Determine the [x, y] coordinate at the center of the cell enclosing the given text.  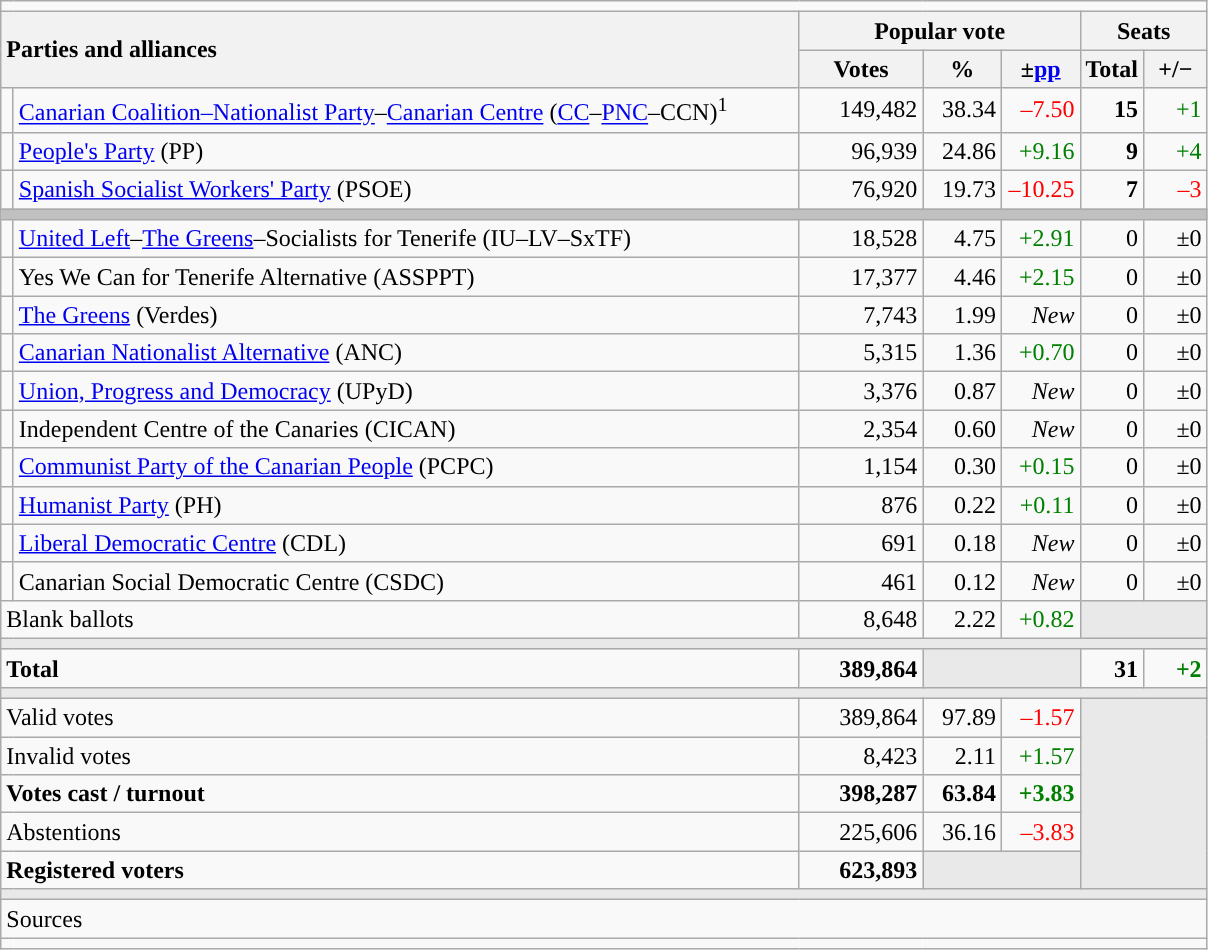
Abstentions [400, 832]
The Greens (Verdes) [406, 315]
63.84 [962, 794]
Seats [1144, 31]
–1.57 [1040, 718]
149,482 [861, 110]
15 [1112, 110]
+9.16 [1040, 151]
17,377 [861, 277]
9 [1112, 151]
8,423 [861, 756]
+4 [1176, 151]
0.18 [962, 543]
+2.15 [1040, 277]
–7.50 [1040, 110]
Humanist Party (PH) [406, 505]
2.11 [962, 756]
Independent Centre of the Canaries (CICAN) [406, 429]
97.89 [962, 718]
+2 [1176, 668]
19.73 [962, 190]
7 [1112, 190]
+3.83 [1040, 794]
461 [861, 581]
Sources [604, 919]
Registered voters [400, 870]
+1.57 [1040, 756]
2.22 [962, 619]
Yes We Can for Tenerife Alternative (ASSPPT) [406, 277]
36.16 [962, 832]
+2.91 [1040, 239]
Union, Progress and Democracy (UPyD) [406, 391]
Canarian Nationalist Alternative (ANC) [406, 353]
Parties and alliances [400, 50]
225,606 [861, 832]
+0.15 [1040, 467]
Liberal Democratic Centre (CDL) [406, 543]
398,287 [861, 794]
31 [1112, 668]
0.60 [962, 429]
Spanish Socialist Workers' Party (PSOE) [406, 190]
623,893 [861, 870]
0.87 [962, 391]
8,648 [861, 619]
4.75 [962, 239]
0.12 [962, 581]
0.30 [962, 467]
76,920 [861, 190]
–3.83 [1040, 832]
18,528 [861, 239]
0.22 [962, 505]
5,315 [861, 353]
3,376 [861, 391]
4.46 [962, 277]
–10.25 [1040, 190]
38.34 [962, 110]
Invalid votes [400, 756]
+/− [1176, 69]
96,939 [861, 151]
Valid votes [400, 718]
876 [861, 505]
±pp [1040, 69]
1.99 [962, 315]
–3 [1176, 190]
Votes [861, 69]
2,354 [861, 429]
24.86 [962, 151]
Communist Party of the Canarian People (PCPC) [406, 467]
United Left–The Greens–Socialists for Tenerife (IU–LV–SxTF) [406, 239]
Votes cast / turnout [400, 794]
7,743 [861, 315]
+0.11 [1040, 505]
+1 [1176, 110]
Popular vote [940, 31]
People's Party (PP) [406, 151]
+0.70 [1040, 353]
% [962, 69]
+0.82 [1040, 619]
Canarian Social Democratic Centre (CSDC) [406, 581]
691 [861, 543]
1.36 [962, 353]
Blank ballots [400, 619]
Canarian Coalition–Nationalist Party–Canarian Centre (CC–PNC–CCN)1 [406, 110]
1,154 [861, 467]
